Output the [x, y] coordinate of the center of the cell containing the given text.  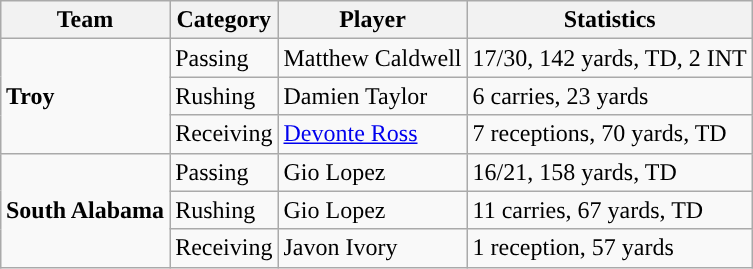
1 reception, 57 yards [610, 248]
16/21, 158 yards, TD [610, 172]
17/30, 142 yards, TD, 2 INT [610, 58]
Matthew Caldwell [372, 58]
Javon Ivory [372, 248]
6 carries, 23 yards [610, 96]
7 receptions, 70 yards, TD [610, 134]
South Alabama [84, 210]
Player [372, 20]
Troy [84, 96]
Damien Taylor [372, 96]
Team [84, 20]
Statistics [610, 20]
11 carries, 67 yards, TD [610, 210]
Devonte Ross [372, 134]
Category [224, 20]
